Extract the (X, Y) coordinate from the center of the cell holding the provided text.  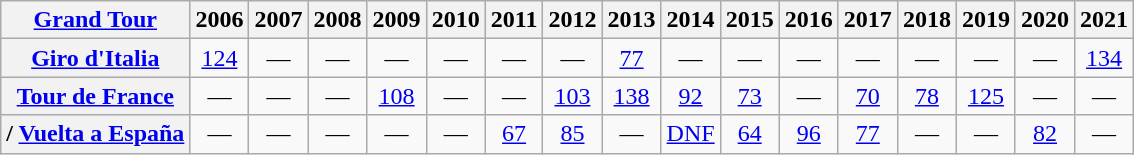
DNF (690, 134)
2011 (514, 20)
92 (690, 96)
2007 (278, 20)
2014 (690, 20)
64 (750, 134)
73 (750, 96)
2012 (572, 20)
125 (986, 96)
82 (1044, 134)
/ Vuelta a España (96, 134)
2017 (868, 20)
2020 (1044, 20)
2018 (926, 20)
2015 (750, 20)
78 (926, 96)
67 (514, 134)
103 (572, 96)
138 (632, 96)
70 (868, 96)
134 (1104, 58)
2006 (220, 20)
2019 (986, 20)
2008 (338, 20)
Giro d'Italia (96, 58)
2010 (456, 20)
Grand Tour (96, 20)
108 (396, 96)
2021 (1104, 20)
124 (220, 58)
2009 (396, 20)
2013 (632, 20)
96 (808, 134)
Tour de France (96, 96)
85 (572, 134)
2016 (808, 20)
